Scan for the cell matching the given text and deliver its [x, y] coordinate at center. 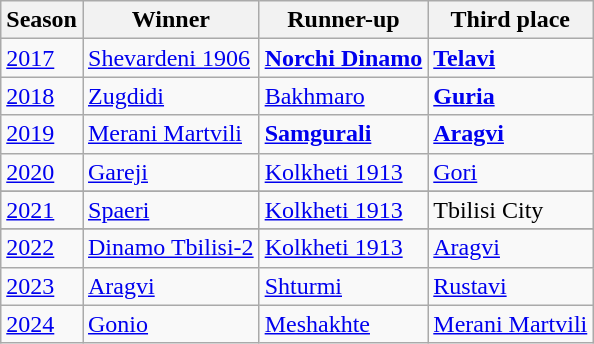
Runner-up [344, 20]
Shturmi [344, 286]
Bakhmaro [344, 96]
2021 [42, 210]
2022 [42, 248]
2019 [42, 134]
Samgurali [344, 134]
Winner [170, 20]
Spaeri [170, 210]
Dinamo Tbilisi-2 [170, 248]
Meshakhte [344, 324]
Tbilisi City [510, 210]
Gori [510, 172]
Norchi Dinamo [344, 58]
Season [42, 20]
2017 [42, 58]
2023 [42, 286]
2024 [42, 324]
2020 [42, 172]
Guria [510, 96]
Zugdidi [170, 96]
Rustavi [510, 286]
Third place [510, 20]
Gonio [170, 324]
2018 [42, 96]
Telavi [510, 58]
Shevardeni 1906 [170, 58]
Gareji [170, 172]
